Detect which cell encompasses the target text, then output its (X, Y) center coordinate. 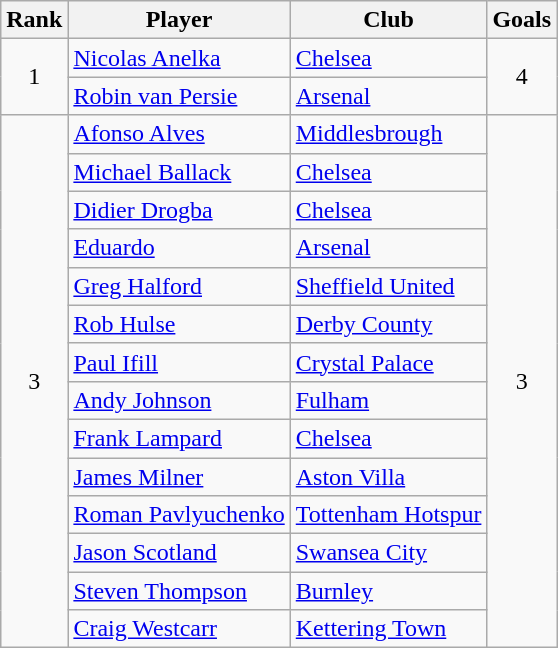
Derby County (388, 324)
Frank Lampard (179, 438)
Greg Halford (179, 286)
Fulham (388, 400)
James Milner (179, 477)
Jason Scotland (179, 553)
4 (522, 77)
Middlesbrough (388, 134)
Roman Pavlyuchenko (179, 515)
Nicolas Anelka (179, 58)
Didier Drogba (179, 210)
Andy Johnson (179, 400)
1 (34, 77)
Robin van Persie (179, 96)
Goals (522, 20)
Afonso Alves (179, 134)
Sheffield United (388, 286)
Player (179, 20)
Eduardo (179, 248)
Aston Villa (388, 477)
Michael Ballack (179, 172)
Paul Ifill (179, 362)
Rank (34, 20)
Burnley (388, 591)
Craig Westcarr (179, 629)
Swansea City (388, 553)
Crystal Palace (388, 362)
Club (388, 20)
Rob Hulse (179, 324)
Tottenham Hotspur (388, 515)
Steven Thompson (179, 591)
Kettering Town (388, 629)
